Return (x, y) of the center of cell containing provided text 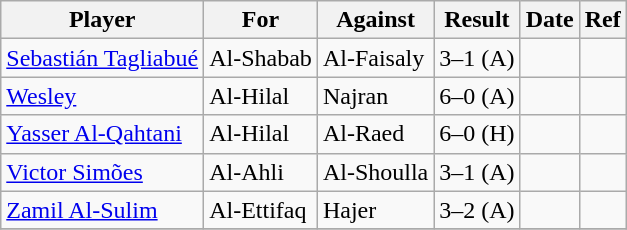
Al-Raed (375, 134)
Al-Faisaly (375, 58)
Against (375, 20)
Ref (602, 20)
For (261, 20)
Najran (375, 96)
Wesley (102, 96)
Al-Ahli (261, 172)
6–0 (H) (477, 134)
Sebastián Tagliabué (102, 58)
Al-Ettifaq (261, 210)
Player (102, 20)
Yasser Al-Qahtani (102, 134)
Hajer (375, 210)
Victor Simões (102, 172)
3–2 (A) (477, 210)
Al-Shoulla (375, 172)
Date (550, 20)
Zamil Al-Sulim (102, 210)
6–0 (A) (477, 96)
Al-Shabab (261, 58)
Result (477, 20)
